For the text-containing cell, return its midpoint in (x, y) coordinate format. 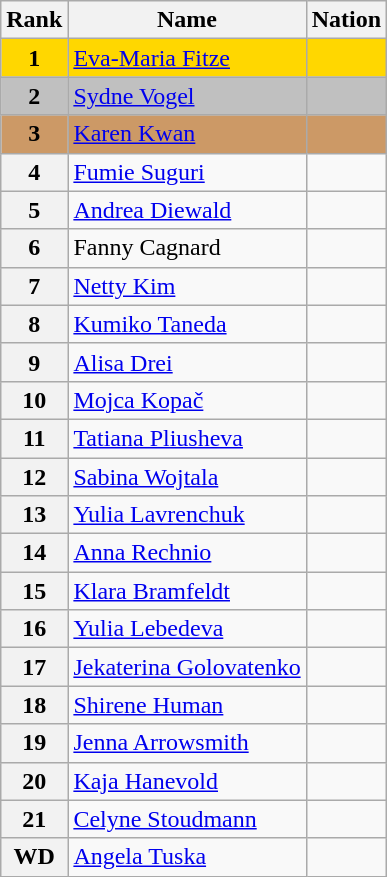
Sydne Vogel (187, 96)
Celyne Stoudmann (187, 819)
Mojca Kopač (187, 400)
Angela Tuska (187, 857)
12 (34, 477)
Shirene Human (187, 705)
WD (34, 857)
17 (34, 667)
Kaja Hanevold (187, 781)
1 (34, 58)
2 (34, 96)
Karen Kwan (187, 134)
10 (34, 400)
3 (34, 134)
Name (187, 20)
Kumiko Taneda (187, 324)
Andrea Diewald (187, 210)
16 (34, 629)
Rank (34, 20)
9 (34, 362)
6 (34, 248)
Fanny Cagnard (187, 248)
18 (34, 705)
Klara Bramfeldt (187, 591)
7 (34, 286)
Yulia Lavrenchuk (187, 515)
19 (34, 743)
Tatiana Pliusheva (187, 438)
5 (34, 210)
21 (34, 819)
Yulia Lebedeva (187, 629)
Anna Rechnio (187, 553)
4 (34, 172)
20 (34, 781)
Jekaterina Golovatenko (187, 667)
Jenna Arrowsmith (187, 743)
Netty Kim (187, 286)
15 (34, 591)
8 (34, 324)
Fumie Suguri (187, 172)
13 (34, 515)
Sabina Wojtala (187, 477)
Alisa Drei (187, 362)
11 (34, 438)
Eva-Maria Fitze (187, 58)
Nation (346, 20)
14 (34, 553)
